From the cell containing the given text, extract its center point as [x, y] coordinate. 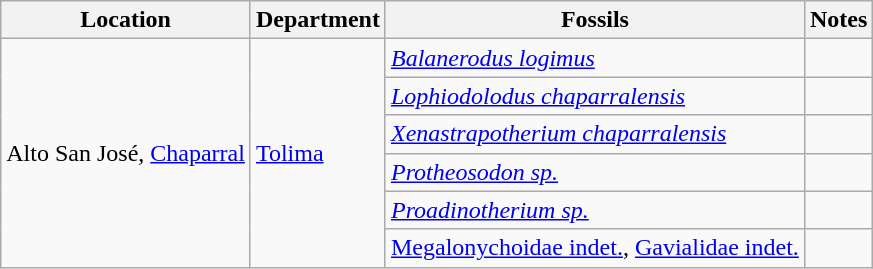
Department [318, 20]
Proadinotherium sp. [594, 210]
Location [126, 20]
Megalonychoidae indet., Gavialidae indet. [594, 248]
Xenastrapotherium chaparralensis [594, 134]
Tolima [318, 153]
Alto San José, Chaparral [126, 153]
Lophiodolodus chaparralensis [594, 96]
Balanerodus logimus [594, 58]
Notes [838, 20]
Protheosodon sp. [594, 172]
Fossils [594, 20]
